Provide the (X, Y) coordinate of the cell's center where the given text is located.  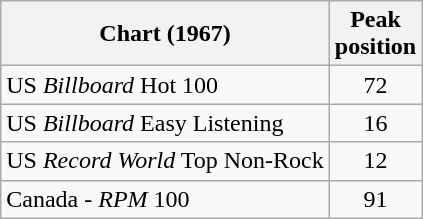
Canada - RPM 100 (165, 199)
91 (375, 199)
US Billboard Hot 100 (165, 85)
Peakposition (375, 34)
Chart (1967) (165, 34)
US Billboard Easy Listening (165, 123)
72 (375, 85)
12 (375, 161)
16 (375, 123)
US Record World Top Non-Rock (165, 161)
